Scan for the cell matching the given text and deliver its (x, y) coordinate at center. 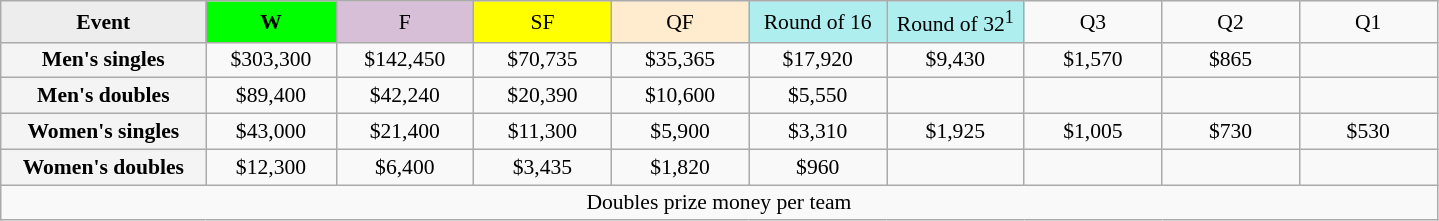
Round of 321 (955, 22)
$6,400 (405, 167)
Event (104, 22)
$11,300 (543, 132)
$3,310 (818, 132)
Women's doubles (104, 167)
$10,600 (680, 96)
$3,435 (543, 167)
QF (680, 22)
F (405, 22)
$1,925 (955, 132)
Men's doubles (104, 96)
$1,820 (680, 167)
$730 (1231, 132)
$35,365 (680, 60)
Men's singles (104, 60)
Q1 (1368, 22)
$9,430 (955, 60)
$20,390 (543, 96)
$70,735 (543, 60)
$5,900 (680, 132)
$17,920 (818, 60)
$1,005 (1093, 132)
$43,000 (271, 132)
Q3 (1093, 22)
Doubles prize money per team (719, 203)
$1,570 (1093, 60)
$42,240 (405, 96)
$89,400 (271, 96)
Women's singles (104, 132)
$960 (818, 167)
$303,300 (271, 60)
Round of 16 (818, 22)
$530 (1368, 132)
$5,550 (818, 96)
SF (543, 22)
W (271, 22)
$21,400 (405, 132)
Q2 (1231, 22)
$142,450 (405, 60)
$865 (1231, 60)
$12,300 (271, 167)
